Return the (X, Y) coordinate for the center point of the cell that contains the specified text.  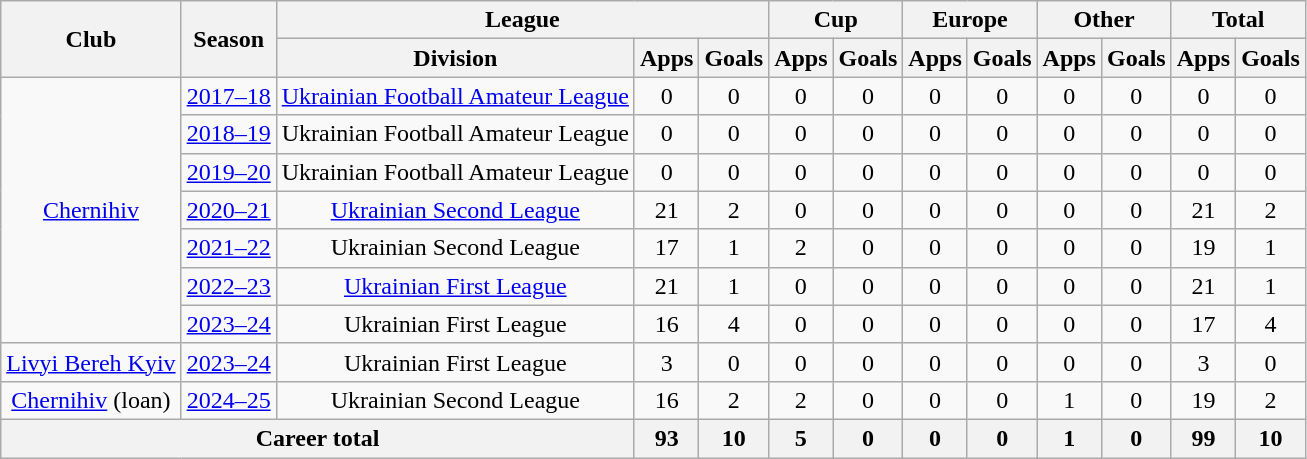
Cup (836, 20)
2022–23 (228, 286)
2021–22 (228, 248)
Europe (970, 20)
2019–20 (228, 172)
99 (1203, 438)
Total (1238, 20)
Chernihiv (loan) (91, 400)
Season (228, 39)
Livyi Bereh Kyiv (91, 362)
2017–18 (228, 96)
5 (801, 438)
League (522, 20)
Division (455, 58)
2020–21 (228, 210)
2018–19 (228, 134)
Chernihiv (91, 210)
Career total (318, 438)
2024–25 (228, 400)
93 (666, 438)
Club (91, 39)
Other (1104, 20)
